Find where the given text appears and provide that cell's center as [x, y] coordinate. 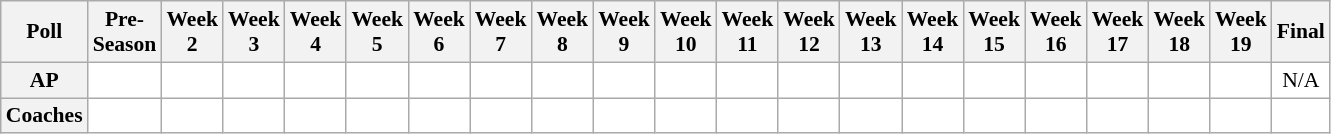
Week15 [994, 32]
Week2 [192, 32]
AP [44, 80]
Week13 [871, 32]
Week8 [562, 32]
Week10 [686, 32]
Week18 [1179, 32]
Pre-Season [125, 32]
Week16 [1056, 32]
Week19 [1241, 32]
Week14 [933, 32]
Week17 [1118, 32]
Week9 [624, 32]
Week5 [377, 32]
Final [1301, 32]
Week6 [439, 32]
Week3 [254, 32]
Week4 [316, 32]
N/A [1301, 80]
Coaches [44, 116]
Week12 [809, 32]
Poll [44, 32]
Week7 [501, 32]
Week11 [748, 32]
